Provide the (X, Y) coordinate of the cell's center where the given text is located.  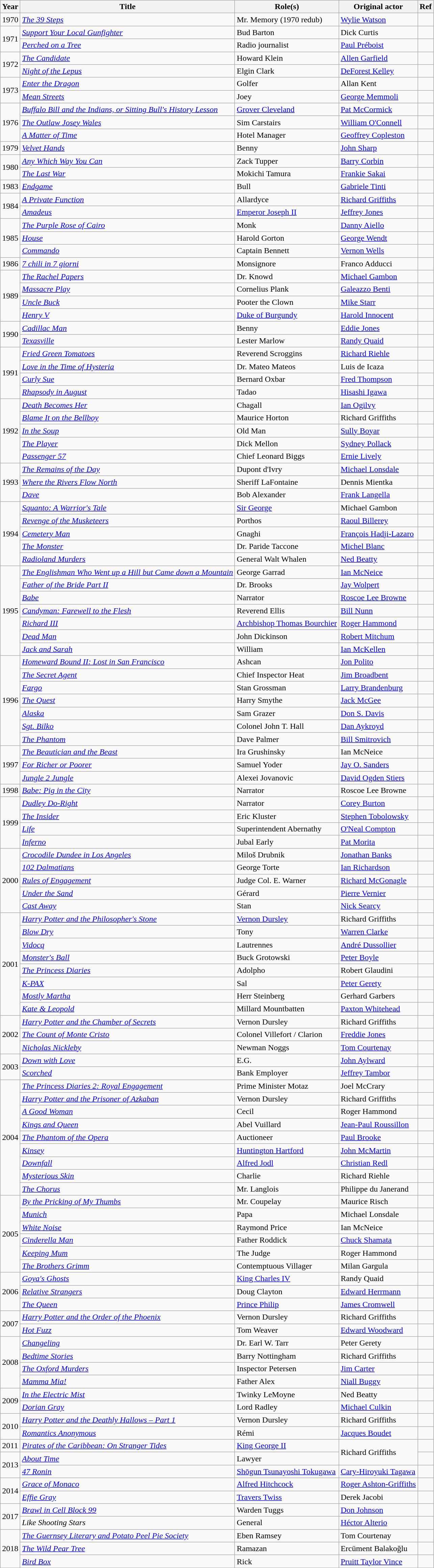
2008 (10, 1362)
Travers Twiss (287, 1497)
Cary-Hiroyuki Tagawa (378, 1471)
1998 (10, 791)
1990 (10, 334)
Jay O. Sanders (378, 765)
Stan (287, 906)
Cecil (287, 1112)
William O'Connell (378, 122)
Harry Potter and the Prisoner of Azkaban (128, 1099)
1986 (10, 264)
John Dickinson (287, 636)
Allardyce (287, 200)
2010 (10, 1427)
Mr. Coupelay (287, 1202)
Candyman: Farewell to the Flesh (128, 611)
Dr. Brooks (287, 585)
Brawl in Cell Block 99 (128, 1510)
King George II (287, 1446)
2006 (10, 1292)
In the Electric Mist (128, 1394)
Roger Ashton-Griffiths (378, 1484)
Love in the Time of Hysteria (128, 366)
Sheriff LaFontaine (287, 482)
2011 (10, 1446)
Mostly Martha (128, 996)
Gabriele Tinti (378, 187)
Raymond Price (287, 1227)
Downfall (128, 1163)
Changeling (128, 1343)
The Monster (128, 546)
Herr Steinberg (287, 996)
Maurice Horton (287, 418)
Vernon Wells (378, 251)
2001 (10, 964)
Cornelius Plank (287, 289)
Homeward Bound II: Lost in San Francisco (128, 662)
Henry V (128, 315)
Fried Green Tomatoes (128, 353)
George Garrad (287, 572)
The Phantom of the Opera (128, 1137)
1994 (10, 533)
Héctor Alterio (378, 1523)
Massacre Play (128, 289)
Edward Herrmann (378, 1292)
Ian McKellen (378, 649)
1984 (10, 206)
King Charles IV (287, 1279)
Cadillac Man (128, 328)
Fred Thompson (378, 379)
The Count of Monte Cristo (128, 1035)
Keeping Mum (128, 1253)
1979 (10, 148)
Goya's Ghosts (128, 1279)
Harold Innocent (378, 315)
Original actor (378, 7)
Mr. Memory (1970 redub) (287, 20)
Eddie Jones (378, 328)
Lawyer (287, 1459)
Fargo (128, 688)
Warren Clarke (378, 932)
Scorched (128, 1073)
Blame It on the Bellboy (128, 418)
The Brothers Grimm (128, 1266)
DeForest Kelley (378, 71)
Abel Vuillard (287, 1124)
Uncle Buck (128, 302)
Howard Klein (287, 58)
Barry Nottingham (287, 1356)
Lester Marlow (287, 341)
2014 (10, 1491)
William (287, 649)
2017 (10, 1516)
The Remains of the Day (128, 469)
Rick (287, 1561)
Tom Weaver (287, 1330)
Freddie Jones (378, 1035)
The Purple Rose of Cairo (128, 225)
Dennis Mientka (378, 482)
Babe (128, 598)
Sgt. Bilko (128, 726)
Joel McCrary (378, 1086)
102 Dalmatians (128, 868)
Dave Palmer (287, 739)
Buck Grotowski (287, 957)
Role(s) (287, 7)
Lord Radley (287, 1407)
The Queen (128, 1304)
Charlie (287, 1176)
The Rachel Papers (128, 276)
Jean-Paul Roussillon (378, 1124)
Dudley Do-Right (128, 803)
Support Your Local Gunfighter (128, 32)
The Quest (128, 700)
Superintendent Abernathy (287, 829)
Shōgun Tsunayoshi Tokugawa (287, 1471)
Lautrennes (287, 945)
Allan Kent (378, 84)
Jacques Boudet (378, 1433)
Chagall (287, 405)
Hot Fuzz (128, 1330)
Mokichi Tamura (287, 174)
1995 (10, 611)
Dr. Paride Taccone (287, 546)
Texasville (128, 341)
Grover Cleveland (287, 109)
Twinky LeMoyne (287, 1394)
Jeffrey Tambor (378, 1073)
By the Pricking of My Thumbs (128, 1202)
Pierre Vernier (378, 893)
Harry Smythe (287, 700)
General (287, 1523)
The Secret Agent (128, 675)
David Ogden Stiers (378, 777)
Zack Tupper (287, 161)
Kate & Leopold (128, 1009)
George Wendt (378, 238)
Radioland Murders (128, 559)
Alaska (128, 713)
Harry Potter and the Chamber of Secrets (128, 1022)
Dick Curtis (378, 32)
Father Alex (287, 1381)
Papa (287, 1215)
Alfred Hitchcock (287, 1484)
Cinderella Man (128, 1240)
Pat McCormick (378, 109)
Ashcan (287, 662)
Monster's Ball (128, 957)
1976 (10, 122)
Auctioneer (287, 1137)
Robert Mitchum (378, 636)
The Chorus (128, 1189)
Niall Buggy (378, 1381)
Bill Smitrovich (378, 739)
Mysterious Skin (128, 1176)
Bud Barton (287, 32)
1999 (10, 823)
Mamma Mia! (128, 1381)
Squanto: A Warrior's Tale (128, 508)
Relative Strangers (128, 1292)
Wylie Watson (378, 20)
Robert Glaudini (378, 970)
Dead Man (128, 636)
A Matter of Time (128, 135)
Monk (287, 225)
1973 (10, 90)
Don S. Davis (378, 713)
Sim Carstairs (287, 122)
Rhapsody in August (128, 392)
Danny Aiello (378, 225)
Dr. Mateo Mateos (287, 366)
Pooter the Clown (287, 302)
The Englishman Who Went up a Hill but Came down a Mountain (128, 572)
1997 (10, 765)
Bill Nunn (378, 611)
Jon Polito (378, 662)
Blow Dry (128, 932)
Buffalo Bill and the Indians, or Sitting Bull's History Lesson (128, 109)
Velvet Hands (128, 148)
Ian Richardson (378, 868)
Life (128, 829)
Passenger 57 (128, 456)
Under the Sand (128, 893)
Dave (128, 495)
Samuel Yoder (287, 765)
James Cromwell (378, 1304)
1993 (10, 482)
Alfred Jodl (287, 1163)
2002 (10, 1035)
Jim Carter (378, 1368)
Inspector Petersen (287, 1368)
Effie Gray (128, 1497)
Hisashi Igawa (378, 392)
Richard III (128, 623)
Father of the Bride Part II (128, 585)
Ramazan (287, 1548)
Allen Garfield (378, 58)
George Torte (287, 868)
Rules of Engagement (128, 880)
Ref (426, 7)
Jack McGee (378, 700)
Chief Leonard Biggs (287, 456)
Bank Employer (287, 1073)
Millard Mountbatten (287, 1009)
Tadao (287, 392)
Michel Blanc (378, 546)
Mike Starr (378, 302)
Harry Potter and the Deathly Hallows – Part 1 (128, 1420)
Crocodile Dundee in Los Angeles (128, 855)
1991 (10, 373)
Radio journalist (287, 45)
Dorian Gray (128, 1407)
Death Becomes Her (128, 405)
Milan Gargula (378, 1266)
Rémi (287, 1433)
Kinsey (128, 1150)
The Guernsey Literary and Potato Peel Pie Society (128, 1536)
2004 (10, 1138)
1985 (10, 238)
K-PAX (128, 983)
Jeffrey Jones (378, 212)
Chief Inspector Heat (287, 675)
A Good Woman (128, 1112)
Richard McGonagle (378, 880)
Don Johnson (378, 1510)
Ercüment Balakoğlu (378, 1548)
Bob Alexander (287, 495)
2005 (10, 1234)
Frank Langella (378, 495)
1996 (10, 700)
Vidocq (128, 945)
Dupont d'Ivry (287, 469)
O'Neal Compton (378, 829)
Perched on a Tree (128, 45)
Bull (287, 187)
Elgin Clark (287, 71)
2003 (10, 1067)
The Candidate (128, 58)
Jubal Early (287, 842)
John McMartin (378, 1150)
1980 (10, 167)
Curly Sue (128, 379)
The Last War (128, 174)
Monsignore (287, 264)
Chuck Shamata (378, 1240)
Tony (287, 932)
Doug Clayton (287, 1292)
Miloš Drubnik (287, 855)
Endgame (128, 187)
1989 (10, 296)
Harry Potter and the Philosopher's Stone (128, 919)
Stan Grossman (287, 688)
47 Ronin (128, 1471)
Cemetery Man (128, 533)
Kings and Queen (128, 1124)
A Private Function (128, 200)
Munich (128, 1215)
Any Which Way You Can (128, 161)
Harold Gorton (287, 238)
Sal (287, 983)
Joey (287, 97)
White Noise (128, 1227)
The Phantom (128, 739)
Huntington Hartford (287, 1150)
Jonathan Banks (378, 855)
Paul Brooke (378, 1137)
Harry Potter and the Order of the Phoenix (128, 1317)
Jack and Sarah (128, 649)
Ernie Lively (378, 456)
George Memmoli (378, 97)
Pruitt Taylor Vince (378, 1561)
Derek Jacobi (378, 1497)
Porthos (287, 521)
The Beautician and the Beast (128, 752)
Jungle 2 Jungle (128, 777)
Galeazzo Benti (378, 289)
Babe: Pig in the City (128, 791)
Jim Broadbent (378, 675)
Bird Box (128, 1561)
Raoul Billerey (378, 521)
Franco Adducci (378, 264)
Dick Mellon (287, 444)
Ira Grushinsky (287, 752)
Inferno (128, 842)
Mean Streets (128, 97)
The Princess Diaries 2: Royal Engagement (128, 1086)
Gérard (287, 893)
Duke of Burgundy (287, 315)
Peter Boyle (378, 957)
Ian Ogilvy (378, 405)
Sydney Pollack (378, 444)
Colonel John T. Hall (287, 726)
Stephen Tobolowsky (378, 816)
2018 (10, 1548)
Colonel Villefort / Clarion (287, 1035)
Golfer (287, 84)
1983 (10, 187)
Year (10, 7)
Grace of Monaco (128, 1484)
1992 (10, 431)
François Hadji-Lazaro (378, 533)
Geoffrey Copleston (378, 135)
Eric Kluster (287, 816)
Nicholas Nickleby (128, 1047)
2013 (10, 1465)
Cast Away (128, 906)
Reverend Ellis (287, 611)
Corey Burton (378, 803)
André Dussollier (378, 945)
Michael Culkin (378, 1407)
Gerhard Garbers (378, 996)
Amadeus (128, 212)
Frankie Sakai (378, 174)
Enter the Dragon (128, 84)
Christian Redl (378, 1163)
Captain Bennett (287, 251)
Nick Searcy (378, 906)
Luis de Icaza (378, 366)
The Oxford Murders (128, 1368)
About Time (128, 1459)
General Walt Whalen (287, 559)
Sir George (287, 508)
Bedtime Stories (128, 1356)
Paul Préboist (378, 45)
In the Soup (128, 431)
Edward Woodward (378, 1330)
Sully Boyar (378, 431)
Night of the Lepus (128, 71)
2009 (10, 1401)
Paxton Whitehead (378, 1009)
1972 (10, 64)
Warden Tuggs (287, 1510)
Sam Grazer (287, 713)
Prime Minister Motaz (287, 1086)
Down with Love (128, 1060)
2000 (10, 880)
The Judge (287, 1253)
Prince Philip (287, 1304)
Barry Corbin (378, 161)
Emperor Joseph II (287, 212)
Archbishop Thomas Bourchier (287, 623)
Eben Ramsey (287, 1536)
Gnaghi (287, 533)
The Insider (128, 816)
The Wild Pear Tree (128, 1548)
Jay Wolpert (378, 585)
Old Man (287, 431)
1970 (10, 20)
Philippe du Janerand (378, 1189)
Contemptuous Villager (287, 1266)
Larry Brandenburg (378, 688)
1971 (10, 39)
Adolpho (287, 970)
The Outlaw Josey Wales (128, 122)
2007 (10, 1324)
Reverend Scroggins (287, 353)
7 chili in 7 giorni (128, 264)
Bernard Oxbar (287, 379)
The Princess Diaries (128, 970)
Dan Aykroyd (378, 726)
For Richer or Poorer (128, 765)
House (128, 238)
The Player (128, 444)
Dr. Earl W. Tarr (287, 1343)
Alexei Jovanovic (287, 777)
Mr. Langlois (287, 1189)
E.G. (287, 1060)
Hotel Manager (287, 135)
Pirates of the Caribbean: On Stranger Tides (128, 1446)
John Sharp (378, 148)
Newman Noggs (287, 1047)
John Aylward (378, 1060)
The 39 Steps (128, 20)
Like Shooting Stars (128, 1523)
Title (128, 7)
Commando (128, 251)
Dr. Knowd (287, 276)
Father Roddick (287, 1240)
Where the Rivers Flow North (128, 482)
Revenge of the Musketeers (128, 521)
Romantics Anonymous (128, 1433)
Judge Col. E. Warner (287, 880)
Maurice Risch (378, 1202)
Pat Morita (378, 842)
